Find where the given text appears and provide that cell's center as (X, Y) coordinate. 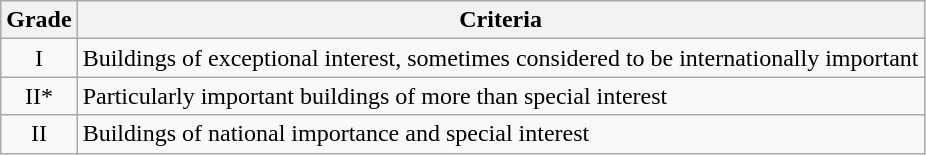
II (39, 134)
Criteria (500, 20)
Buildings of exceptional interest, sometimes considered to be internationally important (500, 58)
Grade (39, 20)
Particularly important buildings of more than special interest (500, 96)
II* (39, 96)
I (39, 58)
Buildings of national importance and special interest (500, 134)
